Search for the cell housing the specified text and yield its [x, y] center coordinate. 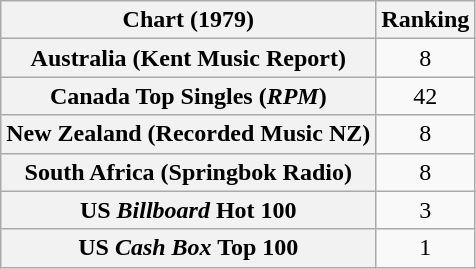
1 [426, 248]
42 [426, 96]
Chart (1979) [188, 20]
US Cash Box Top 100 [188, 248]
Ranking [426, 20]
Australia (Kent Music Report) [188, 58]
Canada Top Singles (RPM) [188, 96]
South Africa (Springbok Radio) [188, 172]
New Zealand (Recorded Music NZ) [188, 134]
3 [426, 210]
US Billboard Hot 100 [188, 210]
